Determine the [X, Y] coordinate at the center of the cell enclosing the given text.  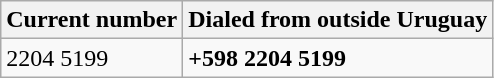
Current number [92, 20]
2204 5199 [92, 58]
+598 2204 5199 [338, 58]
Dialed from outside Uruguay [338, 20]
